Pinpoint the cell where the given text exists, returning its [X, Y] midpoint coordinate. 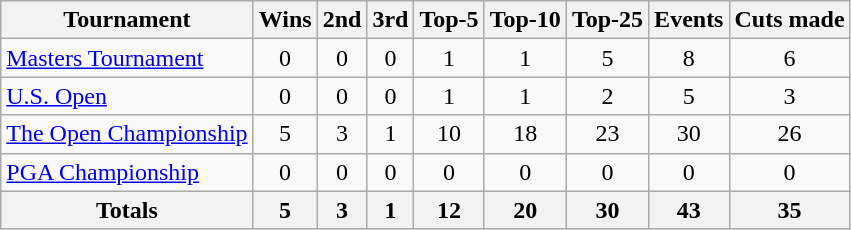
PGA Championship [127, 172]
3rd [390, 20]
20 [525, 210]
Tournament [127, 20]
23 [607, 134]
2 [607, 96]
12 [449, 210]
8 [689, 58]
35 [790, 210]
U.S. Open [127, 96]
6 [790, 58]
26 [790, 134]
Masters Tournament [127, 58]
Wins [285, 20]
Events [689, 20]
Totals [127, 210]
Top-10 [525, 20]
18 [525, 134]
Top-5 [449, 20]
2nd [342, 20]
43 [689, 210]
The Open Championship [127, 134]
10 [449, 134]
Top-25 [607, 20]
Cuts made [790, 20]
